Detect which cell encompasses the target text, then output its (x, y) center coordinate. 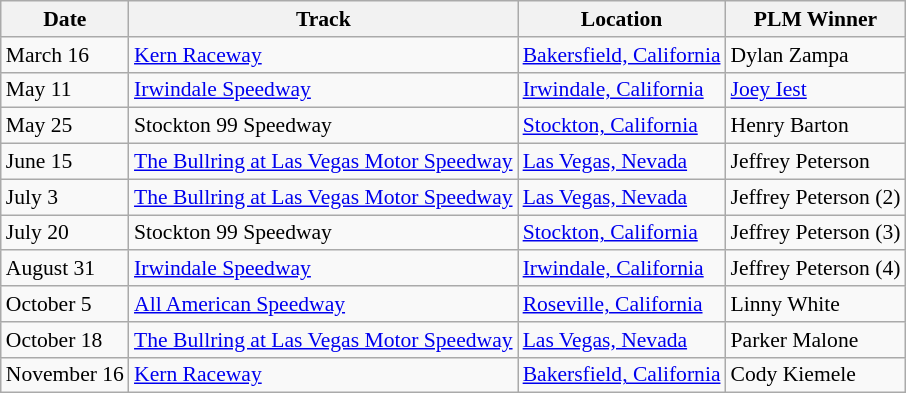
Jeffrey Peterson (2) (816, 197)
Date (65, 19)
Cody Kiemele (816, 375)
Jeffrey Peterson (4) (816, 269)
July 3 (65, 197)
Joey Iest (816, 90)
Jeffrey Peterson (816, 162)
May 11 (65, 90)
Henry Barton (816, 126)
August 31 (65, 269)
PLM Winner (816, 19)
October 5 (65, 304)
Parker Malone (816, 340)
June 15 (65, 162)
October 18 (65, 340)
Location (622, 19)
Track (324, 19)
Linny White (816, 304)
May 25 (65, 126)
Dylan Zampa (816, 55)
Roseville, California (622, 304)
Jeffrey Peterson (3) (816, 233)
November 16 (65, 375)
March 16 (65, 55)
All American Speedway (324, 304)
July 20 (65, 233)
